Output the (X, Y) coordinate of the center of the cell containing the given text.  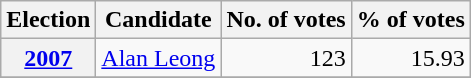
Candidate (158, 20)
123 (286, 58)
Election (48, 20)
% of votes (410, 20)
No. of votes (286, 20)
15.93 (410, 58)
Alan Leong (158, 58)
2007 (48, 58)
